Extract the (x, y) coordinate from the center of the cell holding the provided text.  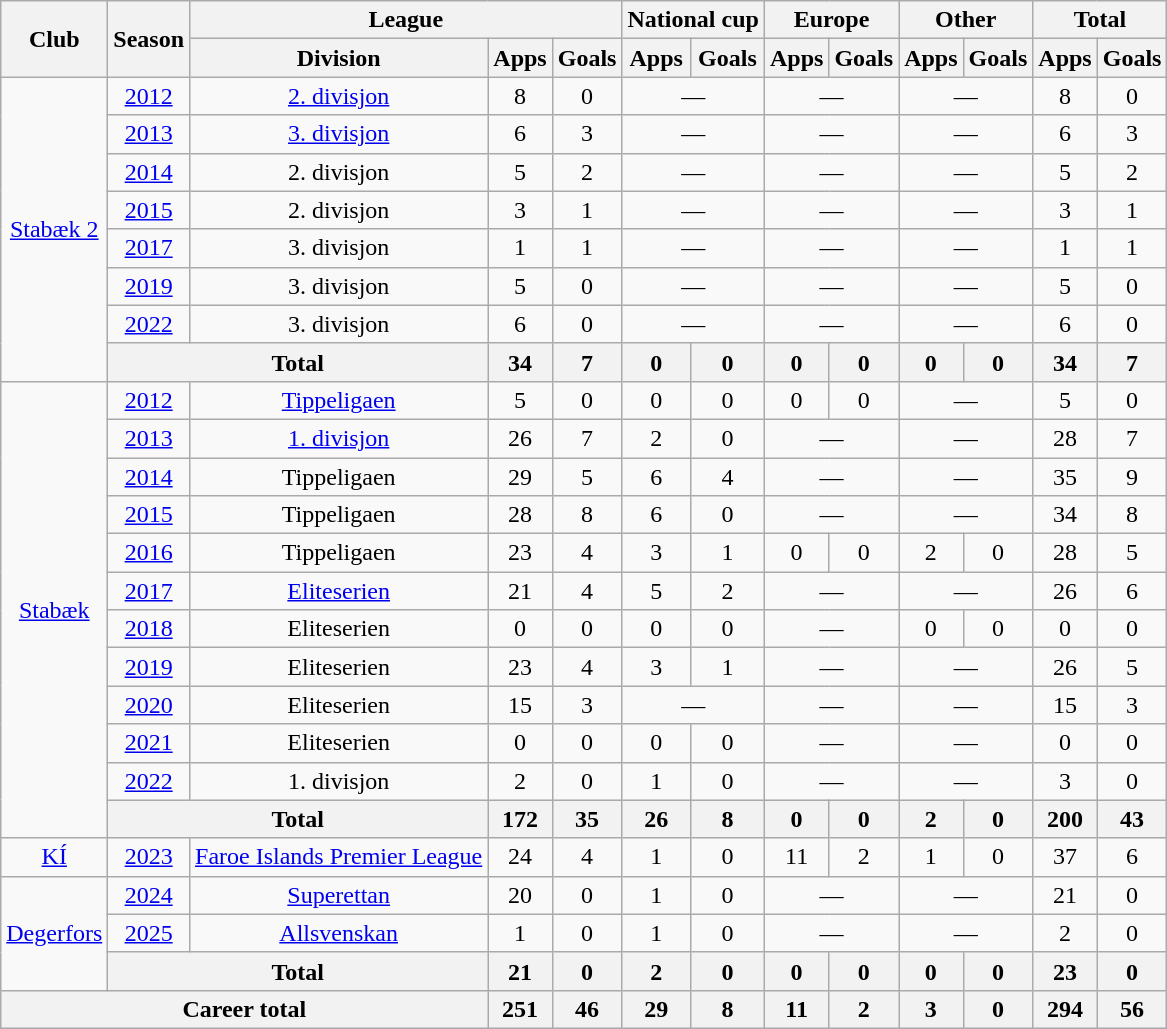
46 (587, 1009)
2021 (149, 743)
Faroe Islands Premier League (339, 857)
League (406, 20)
Season (149, 39)
2020 (149, 705)
200 (1065, 819)
Allsvenskan (339, 933)
Stabæk 2 (54, 229)
37 (1065, 857)
294 (1065, 1009)
2025 (149, 933)
Career total (244, 1009)
20 (520, 895)
24 (520, 857)
251 (520, 1009)
Stabæk (54, 610)
Europe (831, 20)
2018 (149, 629)
National cup (693, 20)
56 (1132, 1009)
172 (520, 819)
Degerfors (54, 933)
Division (339, 58)
2016 (149, 553)
2024 (149, 895)
43 (1132, 819)
9 (1132, 477)
KÍ (54, 857)
Superettan (339, 895)
Club (54, 39)
Other (966, 20)
2023 (149, 857)
